Locate the cell with the specified text and output its (X, Y) center coordinate. 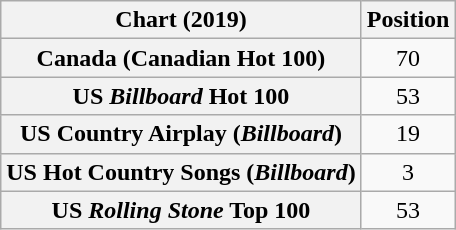
Canada (Canadian Hot 100) (181, 58)
3 (408, 172)
US Rolling Stone Top 100 (181, 210)
Chart (2019) (181, 20)
70 (408, 58)
Position (408, 20)
19 (408, 134)
US Country Airplay (Billboard) (181, 134)
US Billboard Hot 100 (181, 96)
US Hot Country Songs (Billboard) (181, 172)
